Return [x, y] of the center of cell containing provided text 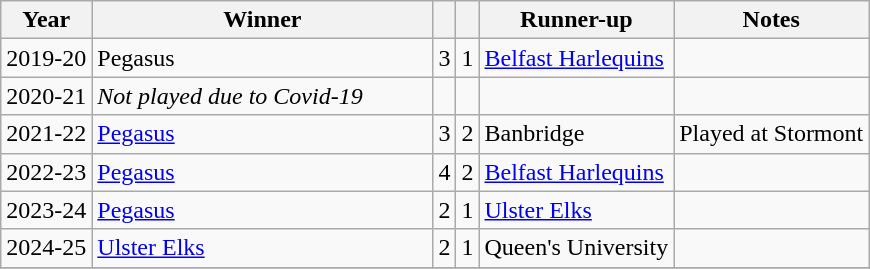
4 [444, 172]
2024-25 [46, 248]
2021-22 [46, 134]
Banbridge [576, 134]
Not played due to Covid-19 [262, 96]
2022-23 [46, 172]
Winner [262, 20]
2020-21 [46, 96]
Runner-up [576, 20]
2023-24 [46, 210]
Year [46, 20]
Notes [772, 20]
Queen's University [576, 248]
2019-20 [46, 58]
Played at Stormont [772, 134]
